Provide the [X, Y] coordinate of the cell's center where the given text is located.  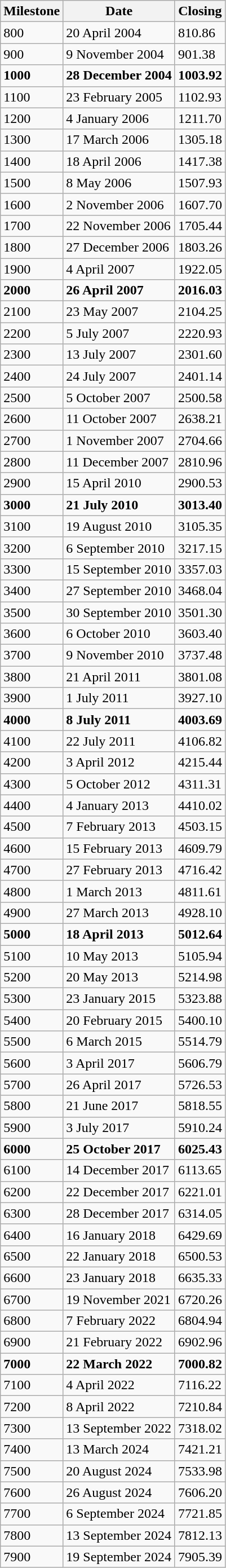
23 May 2007 [119, 312]
5726.53 [200, 1085]
21 February 2022 [119, 1342]
7 February 2013 [119, 827]
3603.40 [200, 634]
6025.43 [200, 1149]
3801.08 [200, 677]
900 [32, 54]
18 April 2013 [119, 934]
5400.10 [200, 1020]
2500 [32, 398]
13 September 2022 [119, 1428]
2810.96 [200, 462]
4500 [32, 827]
Closing [200, 11]
15 April 2010 [119, 483]
2100 [32, 312]
27 December 2006 [119, 247]
7400 [32, 1450]
4000 [32, 720]
3 July 2017 [119, 1127]
8 April 2022 [119, 1407]
4106.82 [200, 741]
6800 [32, 1321]
6400 [32, 1235]
22 March 2022 [119, 1364]
2700 [32, 441]
22 December 2017 [119, 1192]
2300 [32, 355]
4200 [32, 763]
5818.55 [200, 1106]
5910.24 [200, 1127]
4 January 2006 [119, 118]
6100 [32, 1170]
3 April 2017 [119, 1063]
4215.44 [200, 763]
1700 [32, 226]
3100 [32, 526]
21 June 2017 [119, 1106]
22 January 2018 [119, 1256]
5100 [32, 956]
6720.26 [200, 1299]
7800 [32, 1535]
7600 [32, 1492]
1803.26 [200, 247]
2 November 2006 [119, 204]
3600 [32, 634]
4 April 2022 [119, 1385]
8 May 2006 [119, 183]
3900 [32, 698]
2500.58 [200, 398]
2104.25 [200, 312]
2016.03 [200, 290]
Milestone [32, 11]
24 July 2007 [119, 376]
1705.44 [200, 226]
6221.01 [200, 1192]
6635.33 [200, 1278]
15 February 2013 [119, 848]
26 April 2017 [119, 1085]
23 January 2018 [119, 1278]
7812.13 [200, 1535]
7318.02 [200, 1428]
3000 [32, 505]
28 December 2017 [119, 1213]
20 August 2024 [119, 1471]
3200 [32, 548]
7500 [32, 1471]
4300 [32, 784]
6500 [32, 1256]
19 November 2021 [119, 1299]
901.38 [200, 54]
5 July 2007 [119, 333]
4003.69 [200, 720]
20 April 2004 [119, 33]
20 February 2015 [119, 1020]
30 September 2010 [119, 612]
5214.98 [200, 977]
5600 [32, 1063]
5200 [32, 977]
3400 [32, 591]
6429.69 [200, 1235]
9 November 2010 [119, 655]
7000 [32, 1364]
19 August 2010 [119, 526]
1417.38 [200, 161]
3700 [32, 655]
1300 [32, 140]
1900 [32, 269]
9 November 2004 [119, 54]
2400 [32, 376]
6314.05 [200, 1213]
1100 [32, 97]
3217.15 [200, 548]
3357.03 [200, 569]
27 September 2010 [119, 591]
5800 [32, 1106]
4100 [32, 741]
2200 [32, 333]
21 July 2010 [119, 505]
3501.30 [200, 612]
19 September 2024 [119, 1557]
7116.22 [200, 1385]
23 February 2005 [119, 97]
26 August 2024 [119, 1492]
5323.88 [200, 999]
6700 [32, 1299]
1400 [32, 161]
7210.84 [200, 1407]
810.86 [200, 33]
7000.82 [200, 1364]
1003.92 [200, 76]
7905.39 [200, 1557]
5012.64 [200, 934]
3013.40 [200, 505]
5 October 2012 [119, 784]
4928.10 [200, 913]
6 March 2015 [119, 1042]
5105.94 [200, 956]
6804.94 [200, 1321]
1600 [32, 204]
6902.96 [200, 1342]
4716.42 [200, 870]
14 December 2017 [119, 1170]
1 March 2013 [119, 891]
5500 [32, 1042]
7100 [32, 1385]
4503.15 [200, 827]
11 December 2007 [119, 462]
4311.31 [200, 784]
28 December 2004 [119, 76]
6113.65 [200, 1170]
5400 [32, 1020]
5514.79 [200, 1042]
3468.04 [200, 591]
11 October 2007 [119, 419]
13 March 2024 [119, 1450]
18 April 2006 [119, 161]
6600 [32, 1278]
22 July 2011 [119, 741]
7533.98 [200, 1471]
4400 [32, 805]
2638.21 [200, 419]
5000 [32, 934]
6 September 2024 [119, 1514]
6 October 2010 [119, 634]
4 April 2007 [119, 269]
27 March 2013 [119, 913]
2900.53 [200, 483]
20 May 2013 [119, 977]
4700 [32, 870]
1800 [32, 247]
4811.61 [200, 891]
6200 [32, 1192]
7900 [32, 1557]
6900 [32, 1342]
2401.14 [200, 376]
4410.02 [200, 805]
1500 [32, 183]
10 May 2013 [119, 956]
2301.60 [200, 355]
3500 [32, 612]
2000 [32, 290]
5700 [32, 1085]
27 February 2013 [119, 870]
13 July 2007 [119, 355]
2600 [32, 419]
1922.05 [200, 269]
3 April 2012 [119, 763]
5 October 2007 [119, 398]
5300 [32, 999]
5606.79 [200, 1063]
1102.93 [200, 97]
13 September 2024 [119, 1535]
1000 [32, 76]
7300 [32, 1428]
21 April 2011 [119, 677]
3737.48 [200, 655]
23 January 2015 [119, 999]
1 November 2007 [119, 441]
1507.93 [200, 183]
Date [119, 11]
1305.18 [200, 140]
7606.20 [200, 1492]
2704.66 [200, 441]
3927.10 [200, 698]
3300 [32, 569]
5900 [32, 1127]
7421.21 [200, 1450]
8 July 2011 [119, 720]
4 January 2013 [119, 805]
6300 [32, 1213]
4800 [32, 891]
1200 [32, 118]
7 February 2022 [119, 1321]
2220.93 [200, 333]
3105.35 [200, 526]
2900 [32, 483]
2800 [32, 462]
4600 [32, 848]
7721.85 [200, 1514]
7700 [32, 1514]
4900 [32, 913]
22 November 2006 [119, 226]
15 September 2010 [119, 569]
17 March 2006 [119, 140]
4609.79 [200, 848]
1607.70 [200, 204]
1211.70 [200, 118]
7200 [32, 1407]
6 September 2010 [119, 548]
3800 [32, 677]
25 October 2017 [119, 1149]
6000 [32, 1149]
16 January 2018 [119, 1235]
26 April 2007 [119, 290]
800 [32, 33]
1 July 2011 [119, 698]
6500.53 [200, 1256]
